For the text-containing cell, return its midpoint in [X, Y] coordinate format. 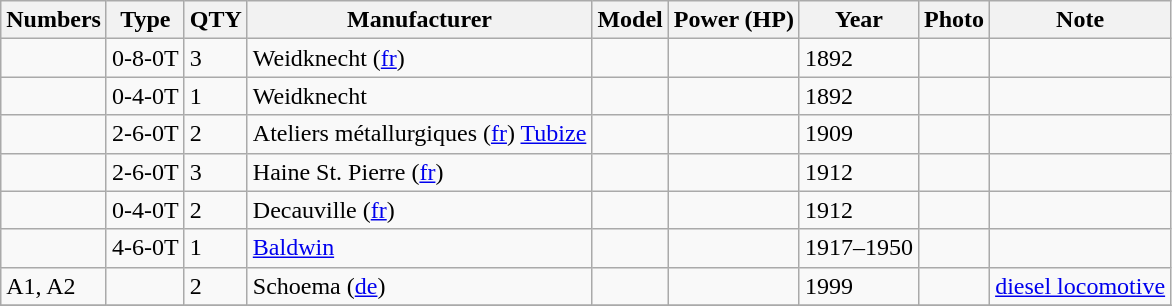
0-8-0T [145, 58]
diesel locomotive [1080, 286]
Photo [954, 20]
Note [1080, 20]
Ateliers métallurgiques (fr) Tubize [420, 134]
Power (HP) [734, 20]
Schoema (de) [420, 286]
Year [858, 20]
Haine St. Pierre (fr) [420, 172]
4-6-0T [145, 248]
Weidknecht [420, 96]
Type [145, 20]
QTY [216, 20]
Numbers [54, 20]
Manufacturer [420, 20]
Weidknecht (fr) [420, 58]
A1, A2 [54, 286]
Decauville (fr) [420, 210]
1917–1950 [858, 248]
Baldwin [420, 248]
Model [630, 20]
1999 [858, 286]
1909 [858, 134]
